For the text-containing cell, return its midpoint in [X, Y] coordinate format. 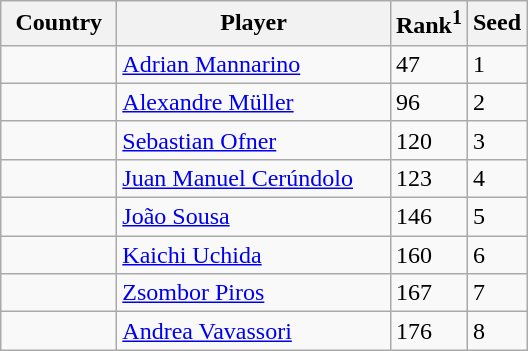
7 [496, 293]
120 [428, 140]
Alexandre Müller [254, 102]
4 [496, 178]
João Sousa [254, 217]
Juan Manuel Cerúndolo [254, 178]
146 [428, 217]
1 [496, 64]
2 [496, 102]
160 [428, 255]
Adrian Mannarino [254, 64]
8 [496, 331]
123 [428, 178]
Rank1 [428, 24]
Zsombor Piros [254, 293]
96 [428, 102]
Sebastian Ofner [254, 140]
6 [496, 255]
Player [254, 24]
5 [496, 217]
Seed [496, 24]
47 [428, 64]
Kaichi Uchida [254, 255]
167 [428, 293]
Country [59, 24]
Andrea Vavassori [254, 331]
176 [428, 331]
3 [496, 140]
